Return [x, y] of the center of cell containing provided text 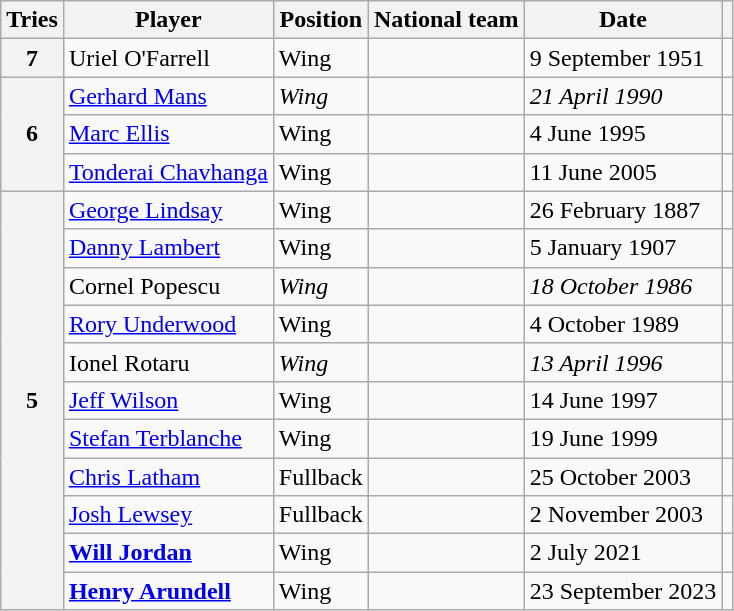
5 [32, 400]
Ionel Rotaru [168, 362]
9 September 1951 [623, 58]
Date [623, 20]
21 April 1990 [623, 96]
14 June 1997 [623, 400]
26 February 1887 [623, 210]
Cornel Popescu [168, 286]
19 June 1999 [623, 438]
Stefan Terblanche [168, 438]
18 October 1986 [623, 286]
Henry Arundell [168, 591]
Will Jordan [168, 553]
Uriel O'Farrell [168, 58]
4 October 1989 [623, 324]
Player [168, 20]
Marc Ellis [168, 134]
National team [446, 20]
Danny Lambert [168, 248]
George Lindsay [168, 210]
6 [32, 134]
Tries [32, 20]
13 April 1996 [623, 362]
Rory Underwood [168, 324]
Gerhard Mans [168, 96]
2 November 2003 [623, 515]
11 June 2005 [623, 172]
4 June 1995 [623, 134]
Josh Lewsey [168, 515]
Chris Latham [168, 477]
25 October 2003 [623, 477]
23 September 2023 [623, 591]
2 July 2021 [623, 553]
7 [32, 58]
5 January 1907 [623, 248]
Jeff Wilson [168, 400]
Tonderai Chavhanga [168, 172]
Position [320, 20]
